Pinpoint the cell where the given text exists, returning its [x, y] midpoint coordinate. 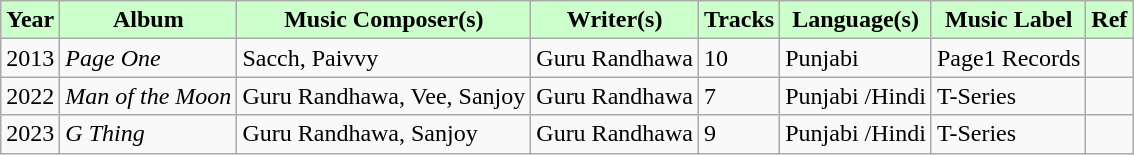
7 [738, 96]
Man of the Moon [148, 96]
9 [738, 134]
Ref [1110, 20]
Guru Randhawa, Vee, Sanjoy [384, 96]
Music Label [1008, 20]
2023 [30, 134]
10 [738, 58]
Page1 Records [1008, 58]
2013 [30, 58]
Year [30, 20]
Language(s) [856, 20]
Page One [148, 58]
Guru Randhawa, Sanjoy [384, 134]
G Thing [148, 134]
Sacch, Paivvy [384, 58]
Tracks [738, 20]
Writer(s) [615, 20]
Music Composer(s) [384, 20]
Album [148, 20]
2022 [30, 96]
Punjabi [856, 58]
